Capture the cell that displays the provided text and extract its (x, y) central coordinate. 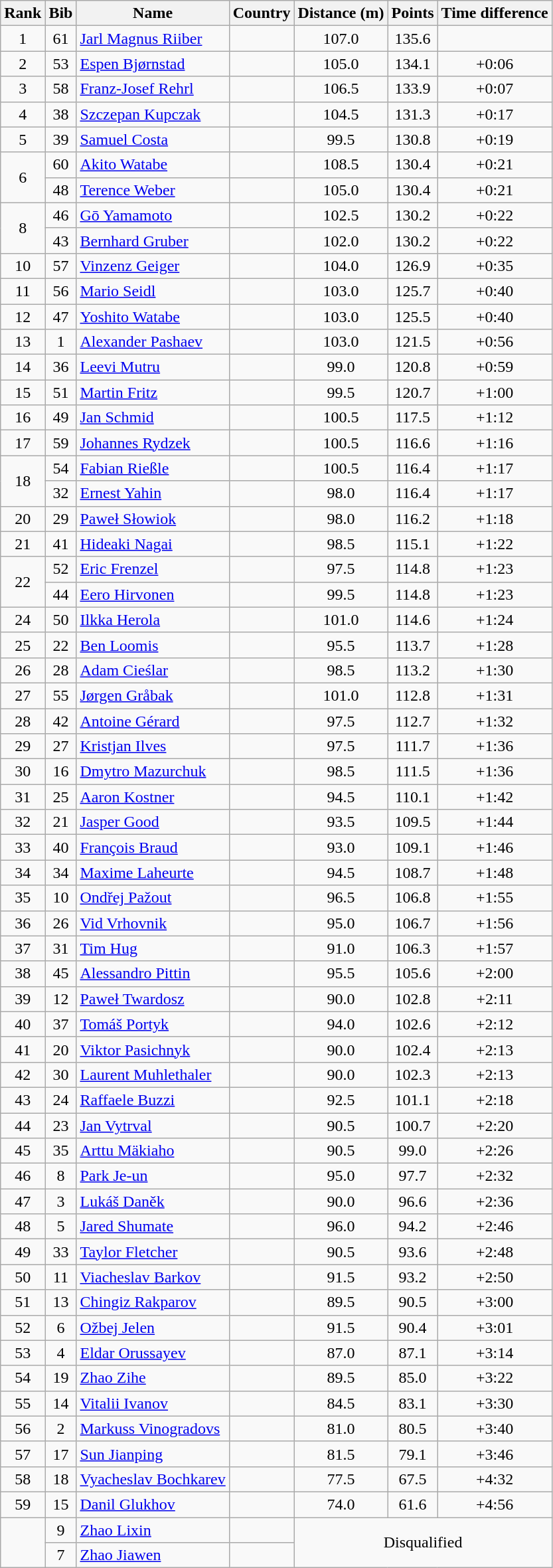
+1:42 (495, 797)
Raffaele Buzzi (153, 1100)
Fabian Rießle (153, 468)
102.3 (413, 1075)
Viktor Pasichnyk (153, 1049)
102.5 (341, 215)
+1:56 (495, 923)
Ondřej Pažout (153, 898)
+2:00 (495, 974)
106.8 (413, 898)
87.1 (413, 1353)
Country (262, 13)
Franz-Josef Rehrl (153, 89)
Terence Weber (153, 190)
96.0 (341, 1227)
93.2 (413, 1277)
79.1 (413, 1454)
102.4 (413, 1049)
+1:31 (495, 695)
+3:14 (495, 1353)
Mario Seidl (153, 291)
112.7 (413, 721)
Jarl Magnus Riiber (153, 39)
7 (61, 1555)
+2:20 (495, 1126)
80.5 (413, 1429)
+1:24 (495, 620)
101.1 (413, 1100)
Ilkka Herola (153, 620)
+2:12 (495, 1024)
91.0 (341, 948)
+2:32 (495, 1176)
100.7 (413, 1126)
Jørgen Gråbak (153, 695)
Disqualified (423, 1542)
106.7 (413, 923)
87.0 (341, 1353)
Bernhard Gruber (153, 240)
Zhao Lixin (153, 1529)
Paweł Twardosz (153, 999)
Jan Vytrval (153, 1126)
105.6 (413, 974)
Ožbej Jelen (153, 1328)
131.3 (413, 114)
Ben Loomis (153, 645)
Antoine Gérard (153, 721)
+0:35 (495, 266)
Espen Bjørnstad (153, 64)
Dmytro Mazurchuk (153, 772)
François Braud (153, 847)
61 (61, 39)
112.8 (413, 695)
102.6 (413, 1024)
+2:36 (495, 1201)
Danil Glukhov (153, 1504)
Vid Vrhovnik (153, 923)
113.2 (413, 670)
Alexander Pashaev (153, 342)
Adam Cieślar (153, 670)
81.0 (341, 1429)
Laurent Muhlethaler (153, 1075)
Points (413, 13)
Martin Fritz (153, 392)
Lukáš Daněk (153, 1201)
126.9 (413, 266)
96.5 (341, 898)
107.0 (341, 39)
Zhao Jiawen (153, 1555)
+0:56 (495, 342)
Jared Shumate (153, 1227)
Name (153, 13)
9 (61, 1529)
+1:32 (495, 721)
120.7 (413, 392)
77.5 (341, 1479)
+3:00 (495, 1302)
81.5 (341, 1454)
+1:44 (495, 822)
117.5 (413, 418)
106.3 (413, 948)
Tim Hug (153, 948)
110.1 (413, 797)
+4:32 (495, 1479)
108.5 (341, 165)
+0:17 (495, 114)
Kristjan Ilves (153, 746)
102.8 (413, 999)
Leevi Mutru (153, 367)
Yoshito Watabe (153, 317)
+4:56 (495, 1504)
Markuss Vinogradovs (153, 1429)
+3:22 (495, 1378)
+1:18 (495, 519)
Jan Schmid (153, 418)
125.7 (413, 291)
93.0 (341, 847)
Jasper Good (153, 822)
+2:46 (495, 1227)
+1:30 (495, 670)
Gō Yamamoto (153, 215)
Bib (61, 13)
Rank (23, 13)
Park Je-un (153, 1176)
Samuel Costa (153, 139)
+0:19 (495, 139)
Akito Watabe (153, 165)
120.8 (413, 367)
+2:48 (495, 1252)
Taylor Fletcher (153, 1252)
Eero Hirvonen (153, 594)
121.5 (413, 342)
125.5 (413, 317)
Ernest Yahin (153, 493)
Aaron Kostner (153, 797)
Chingiz Rakparov (153, 1302)
+3:01 (495, 1328)
134.1 (413, 64)
Time difference (495, 13)
61.6 (413, 1504)
Vinzenz Geiger (153, 266)
Szczepan Kupczak (153, 114)
+1:46 (495, 847)
+1:00 (495, 392)
92.5 (341, 1100)
Eric Frenzel (153, 569)
94.0 (341, 1024)
+1:57 (495, 948)
Distance (m) (341, 13)
+3:30 (495, 1403)
115.1 (413, 544)
96.6 (413, 1201)
Alessandro Pittin (153, 974)
+1:16 (495, 443)
102.0 (341, 240)
116.2 (413, 519)
106.5 (341, 89)
+0:06 (495, 64)
+0:07 (495, 89)
114.6 (413, 620)
+3:46 (495, 1454)
93.5 (341, 822)
Arttu Mäkiaho (153, 1151)
+2:50 (495, 1277)
84.5 (341, 1403)
60 (61, 165)
85.0 (413, 1378)
+0:59 (495, 367)
130.8 (413, 139)
109.1 (413, 847)
+1:12 (495, 418)
Eldar Orussayev (153, 1353)
Paweł Słowiok (153, 519)
74.0 (341, 1504)
Viacheslav Barkov (153, 1277)
+1:48 (495, 873)
Maxime Laheurte (153, 873)
111.5 (413, 772)
111.7 (413, 746)
+1:22 (495, 544)
Tomáš Portyk (153, 1024)
+3:40 (495, 1429)
Johannes Rydzek (153, 443)
116.6 (413, 443)
67.5 (413, 1479)
+2:18 (495, 1100)
133.9 (413, 89)
Sun Jianping (153, 1454)
23 (61, 1126)
Zhao Zihe (153, 1378)
Vyacheslav Bochkarev (153, 1479)
+1:55 (495, 898)
113.7 (413, 645)
104.0 (341, 266)
109.5 (413, 822)
+1:28 (495, 645)
93.6 (413, 1252)
90.4 (413, 1328)
Vitalii Ivanov (153, 1403)
135.6 (413, 39)
Hideaki Nagai (153, 544)
19 (61, 1378)
83.1 (413, 1403)
94.2 (413, 1227)
97.7 (413, 1176)
108.7 (413, 873)
+2:26 (495, 1151)
104.5 (341, 114)
+2:11 (495, 999)
